Return [x, y] of the center of cell containing provided text 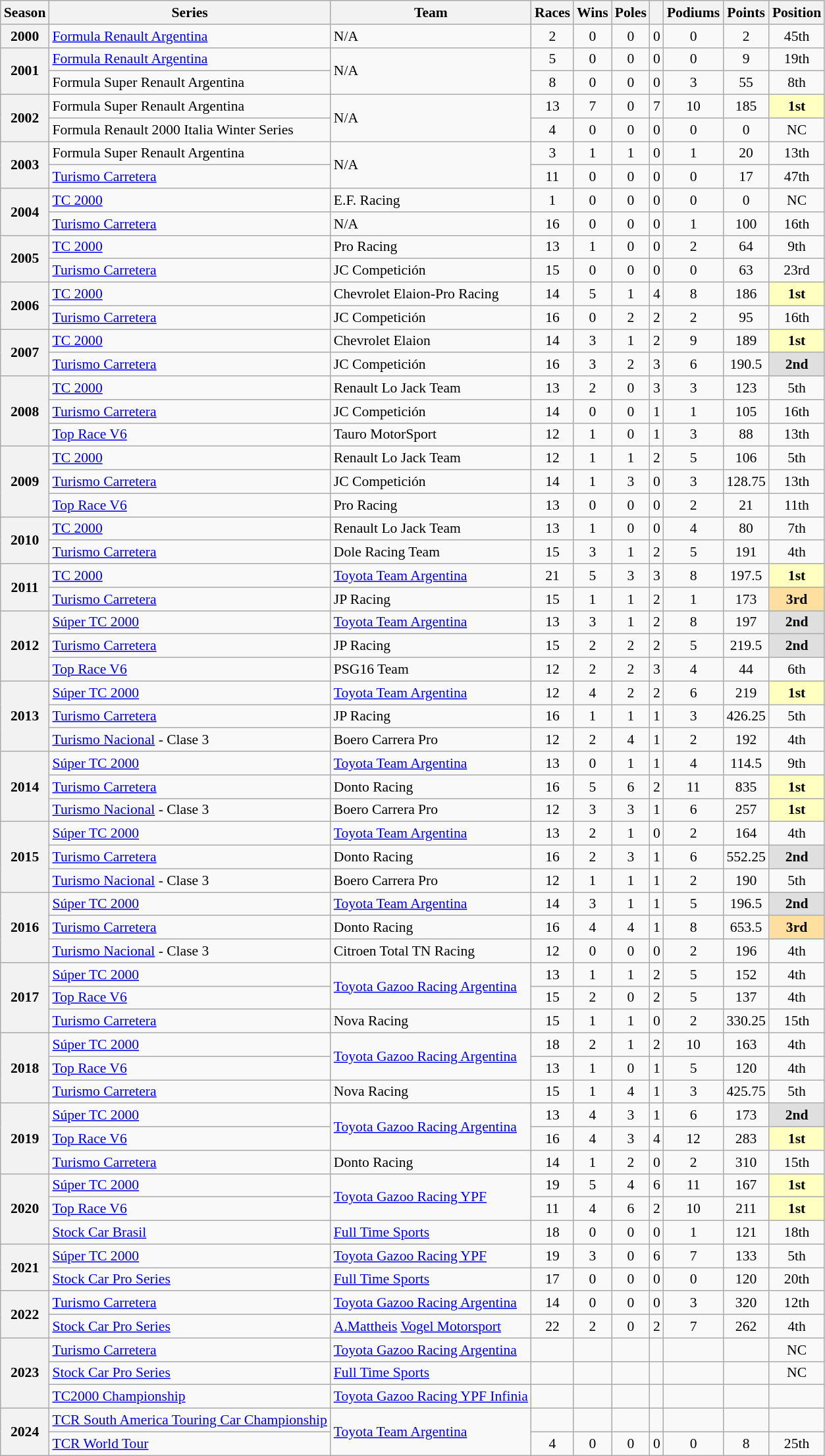
133 [745, 1256]
653.5 [745, 928]
262 [745, 1326]
E.F. Racing [431, 200]
25th [797, 1443]
190.5 [745, 365]
Chevrolet Elaion-Pro Racing [431, 294]
Podiums [694, 13]
2020 [25, 1209]
2000 [25, 36]
2001 [25, 71]
2010 [25, 540]
100 [745, 224]
283 [745, 1139]
2019 [25, 1139]
PSG16 Team [431, 670]
80 [745, 529]
TCR South America Touring Car Championship [190, 1420]
186 [745, 294]
18th [797, 1233]
2016 [25, 927]
190 [745, 880]
12th [797, 1303]
2006 [25, 306]
Points [745, 13]
2021 [25, 1267]
185 [745, 107]
Stock Car Brasil [190, 1233]
105 [745, 412]
Citroen Total TN Racing [431, 951]
47th [797, 177]
Formula Renault 2000 Italia Winter Series [190, 130]
11th [797, 505]
95 [745, 317]
121 [745, 1233]
197.5 [745, 576]
2012 [25, 645]
211 [745, 1209]
123 [745, 388]
2024 [25, 1432]
22 [552, 1326]
Toyota Gazoo Racing YPF Infinia [431, 1397]
128.75 [745, 482]
2013 [25, 716]
106 [745, 458]
Poles [631, 13]
219 [745, 693]
8th [797, 83]
20th [797, 1280]
Series [190, 13]
Position [797, 13]
2007 [25, 353]
Dole Racing Team [431, 553]
197 [745, 622]
163 [745, 1045]
Wins [593, 13]
425.75 [745, 1092]
Tauro MotorSport [431, 435]
320 [745, 1303]
Races [552, 13]
45th [797, 36]
23rd [797, 271]
Season [25, 13]
2017 [25, 998]
20 [745, 153]
Team [431, 13]
63 [745, 271]
44 [745, 670]
Chevrolet Elaion [431, 341]
2011 [25, 587]
2005 [25, 258]
6th [797, 670]
2002 [25, 119]
2008 [25, 411]
114.5 [745, 763]
167 [745, 1185]
219.5 [745, 646]
55 [745, 83]
164 [745, 834]
310 [745, 1162]
2009 [25, 482]
2004 [25, 212]
2003 [25, 165]
88 [745, 435]
2023 [25, 1374]
7th [797, 529]
192 [745, 740]
257 [745, 810]
2022 [25, 1314]
TC2000 Championship [190, 1397]
835 [745, 787]
189 [745, 341]
64 [745, 247]
196.5 [745, 904]
2018 [25, 1068]
A.Mattheis Vogel Motorsport [431, 1326]
426.25 [745, 716]
19th [797, 59]
2014 [25, 786]
2015 [25, 857]
152 [745, 975]
552.25 [745, 857]
191 [745, 553]
137 [745, 998]
196 [745, 951]
330.25 [745, 1021]
TCR World Tour [190, 1443]
